For the text-containing cell, return its midpoint in [x, y] coordinate format. 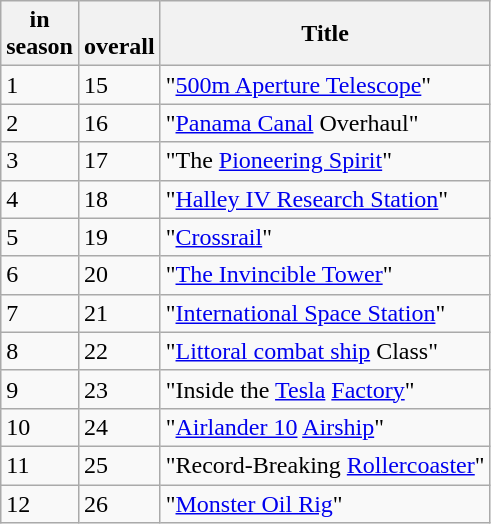
"The Pioneering Spirit" [325, 161]
"500m Aperture Telescope" [325, 85]
"Panama Canal Overhaul" [325, 123]
18 [119, 199]
Title [325, 34]
24 [119, 427]
9 [40, 389]
3 [40, 161]
26 [119, 503]
10 [40, 427]
12 [40, 503]
"International Space Station" [325, 313]
"Littoral combat ship Class" [325, 351]
6 [40, 275]
2 [40, 123]
"Crossrail" [325, 237]
1 [40, 85]
"Monster Oil Rig" [325, 503]
20 [119, 275]
"Airlander 10 Airship" [325, 427]
11 [40, 465]
"Halley IV Research Station" [325, 199]
19 [119, 237]
25 [119, 465]
23 [119, 389]
17 [119, 161]
16 [119, 123]
"Inside the Tesla Factory" [325, 389]
4 [40, 199]
"Record-Breaking Rollercoaster" [325, 465]
5 [40, 237]
7 [40, 313]
21 [119, 313]
15 [119, 85]
overall [119, 34]
"The Invincible Tower" [325, 275]
22 [119, 351]
8 [40, 351]
inseason [40, 34]
